From the cell containing the given text, extract its center point as (x, y) coordinate. 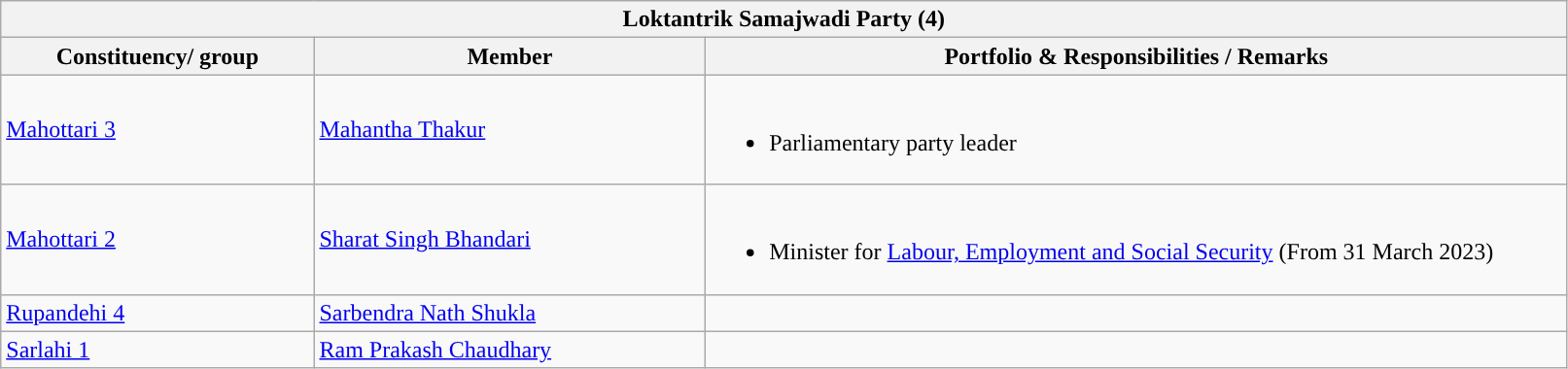
Minister for Labour, Employment and Social Security (From 31 March 2023) (1136, 239)
Mahottari 3 (157, 130)
Loktantrik Samajwadi Party (4) (784, 19)
Parliamentary party leader (1136, 130)
Sharat Singh Bhandari (509, 239)
Mahottari 2 (157, 239)
Member (509, 56)
Mahantha Thakur (509, 130)
Portfolio & Responsibilities / Remarks (1136, 56)
Constituency/ group (157, 56)
Sarbendra Nath Shukla (509, 313)
Rupandehi 4 (157, 313)
Sarlahi 1 (157, 350)
Ram Prakash Chaudhary (509, 350)
